Scan for the cell matching the given text and deliver its [X, Y] coordinate at center. 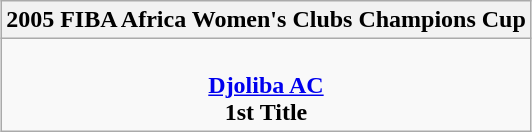
2005 FIBA Africa Women's Clubs Champions Cup [266, 20]
Djoliba AC1st Title [266, 85]
